Capture the cell that displays the provided text and extract its (X, Y) central coordinate. 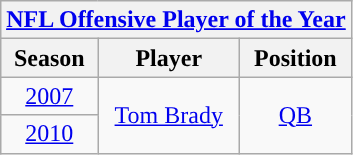
2007 (50, 96)
2010 (50, 134)
Season (50, 58)
Position (296, 58)
QB (296, 115)
Player (169, 58)
NFL Offensive Player of the Year (176, 20)
Tom Brady (169, 115)
